Return [x, y] of the center of cell containing provided text 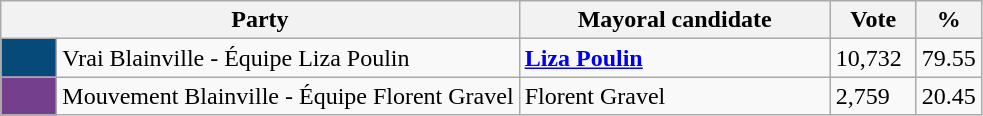
Mayoral candidate [674, 20]
2,759 [873, 96]
Vote [873, 20]
10,732 [873, 58]
Mouvement Blainville - Équipe Florent Gravel [288, 96]
% [948, 20]
20.45 [948, 96]
Party [260, 20]
Vrai Blainville - Équipe Liza Poulin [288, 58]
Liza Poulin [674, 58]
79.55 [948, 58]
Florent Gravel [674, 96]
